Capture the cell that displays the provided text and extract its (X, Y) central coordinate. 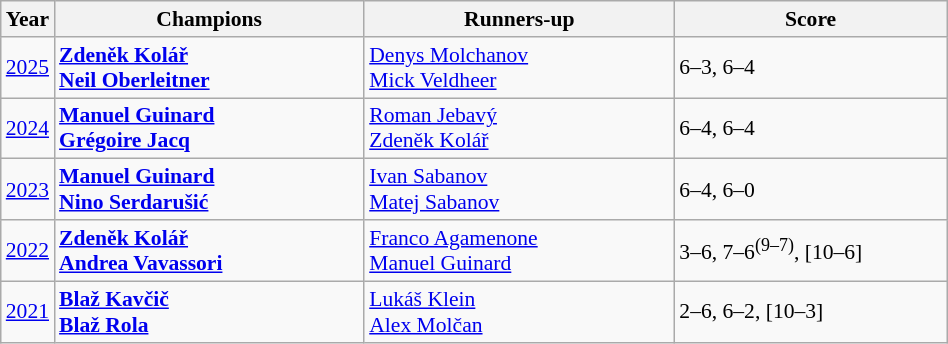
Manuel Guinard Nino Serdarušić (209, 190)
2023 (28, 190)
Roman Jebavý Zdeněk Kolář (519, 128)
Blaž Kavčič Blaž Rola (209, 312)
2025 (28, 68)
Manuel Guinard Grégoire Jacq (209, 128)
Score (810, 19)
Champions (209, 19)
6–4, 6–0 (810, 190)
Lukáš Klein Alex Molčan (519, 312)
2024 (28, 128)
6–3, 6–4 (810, 68)
2–6, 6–2, [10–3] (810, 312)
Runners-up (519, 19)
Franco Agamenone Manuel Guinard (519, 250)
2021 (28, 312)
2022 (28, 250)
6–4, 6–4 (810, 128)
Year (28, 19)
Denys Molchanov Mick Veldheer (519, 68)
Ivan Sabanov Matej Sabanov (519, 190)
Zdeněk Kolář Andrea Vavassori (209, 250)
Zdeněk Kolář Neil Oberleitner (209, 68)
3–6, 7–6(9–7), [10–6] (810, 250)
